Locate the cell with the specified text and output its (x, y) center coordinate. 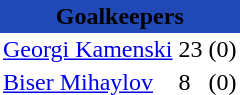
Goalkeepers (120, 16)
(0) (223, 50)
23 (191, 50)
Georgi Kamenski (88, 50)
